Locate the cell with the specified text and output its (X, Y) center coordinate. 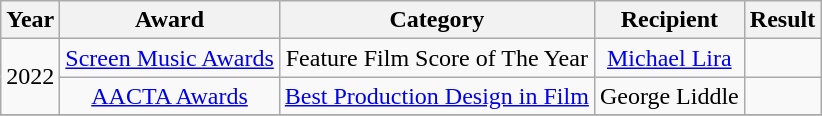
Feature Film Score of The Year (436, 58)
Result (782, 20)
AACTA Awards (170, 96)
Award (170, 20)
George Liddle (669, 96)
Year (30, 20)
Recipient (669, 20)
Best Production Design in Film (436, 96)
Category (436, 20)
Screen Music Awards (170, 58)
Michael Lira (669, 58)
2022 (30, 77)
